Detect which cell encompasses the target text, then output its (X, Y) center coordinate. 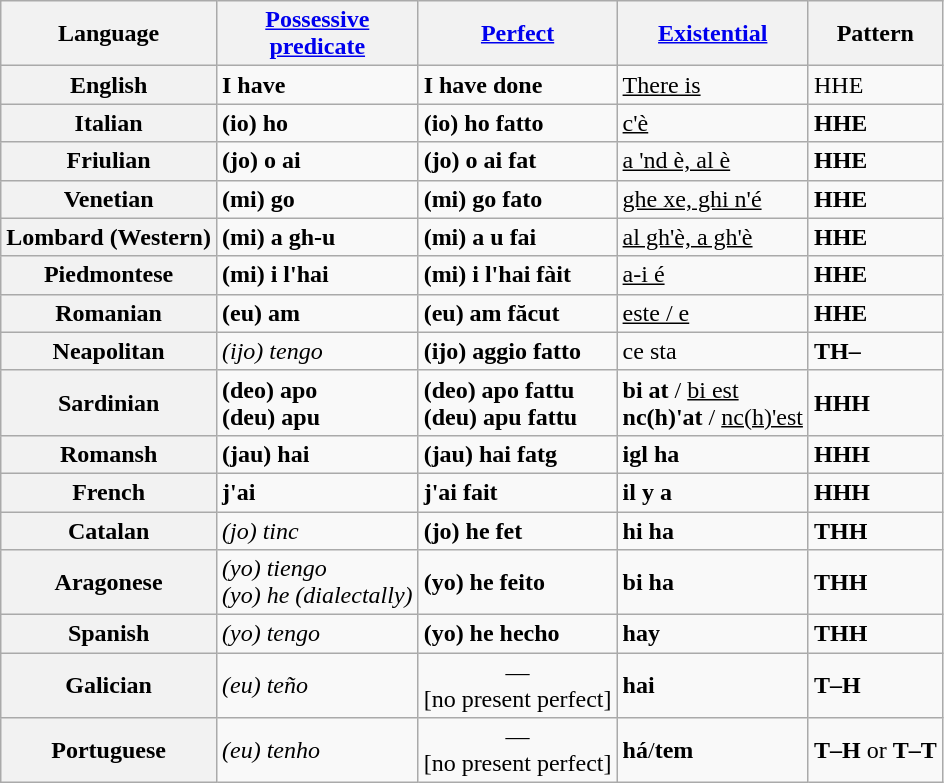
Neapolitan (109, 351)
(eu) am (317, 313)
Existential (712, 34)
al gh'è, a gh'è (712, 237)
Lombard (Western) (109, 237)
Pattern (875, 34)
a 'nd è, al è (712, 161)
(eu) am făcut (518, 313)
(yo) he feito (518, 582)
Venetian (109, 199)
T–H or T–T (875, 750)
(deo) apo (deu) apu (317, 402)
Catalan (109, 531)
Romansh (109, 454)
hi ha (712, 531)
Spanish (109, 634)
ghe xe, ghi n'é (712, 199)
Portuguese (109, 750)
Aragonese (109, 582)
c'è (712, 123)
hai (712, 686)
(jo) o ai (317, 161)
(ijo) tengo (317, 351)
(jo) tinc (317, 531)
há/tem (712, 750)
(deo) apo fattu (deu) apu fattu (518, 402)
(mi) i l'hai (317, 275)
(mi) i l'hai fàit (518, 275)
Sardinian (109, 402)
(eu) teño (317, 686)
j'ai (317, 492)
There is (712, 85)
I have done (518, 85)
a-i é (712, 275)
(io) ho (317, 123)
(mi) go (317, 199)
I have (317, 85)
(jau) hai (317, 454)
(jo) o ai fat (518, 161)
Language (109, 34)
Possessivepredicate (317, 34)
French (109, 492)
il y a (712, 492)
Galician (109, 686)
Friulian (109, 161)
este / e (712, 313)
T–H (875, 686)
Romanian (109, 313)
igl ha (712, 454)
Perfect (518, 34)
hay (712, 634)
(mi) go fato (518, 199)
TH– (875, 351)
(yo) tengo (317, 634)
bi at / bi est nc(h)'at / nc(h)'est (712, 402)
j'ai fait (518, 492)
(io) ho fatto (518, 123)
(ijo) aggio fatto (518, 351)
bi ha (712, 582)
Piedmontese (109, 275)
(yo) tiengo(yo) he (dialectally) (317, 582)
(jo) he fet (518, 531)
(mi) a u fai (518, 237)
(yo) he hecho (518, 634)
English (109, 85)
Italian (109, 123)
ce sta (712, 351)
(mi) a gh-u (317, 237)
(eu) tenho (317, 750)
(jau) hai fatg (518, 454)
